For the text-containing cell, return its midpoint in (X, Y) coordinate format. 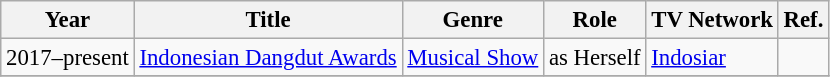
Indosiar (712, 58)
Indonesian Dangdut Awards (268, 58)
Genre (473, 20)
Musical Show (473, 58)
2017–present (68, 58)
Title (268, 20)
Role (595, 20)
as Herself (595, 58)
Ref. (803, 20)
TV Network (712, 20)
Year (68, 20)
